Pinpoint the cell where the given text exists, returning its (X, Y) midpoint coordinate. 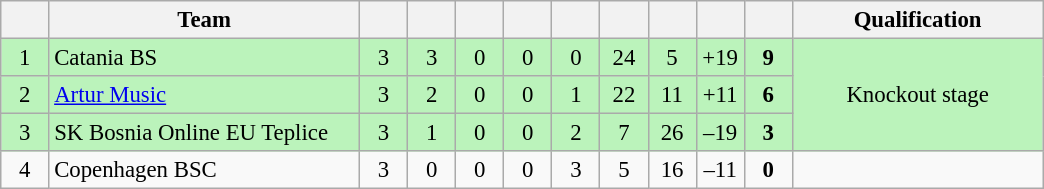
6 (768, 95)
16 (672, 170)
–11 (720, 170)
–19 (720, 133)
SK Bosnia Online EU Teplice (204, 133)
11 (672, 95)
Team (204, 20)
+11 (720, 95)
24 (624, 58)
22 (624, 95)
4 (25, 170)
+19 (720, 58)
Copenhagen BSC (204, 170)
7 (624, 133)
Artur Music (204, 95)
9 (768, 58)
Catania BS (204, 58)
Qualification (918, 20)
26 (672, 133)
Knockout stage (918, 96)
